From the cell containing the given text, extract its center point as [X, Y] coordinate. 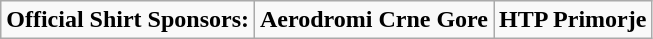
HTP Primorje [573, 20]
Official Shirt Sponsors: [128, 20]
Aerodromi Crne Gore [374, 20]
